Search for the cell housing the specified text and yield its [x, y] center coordinate. 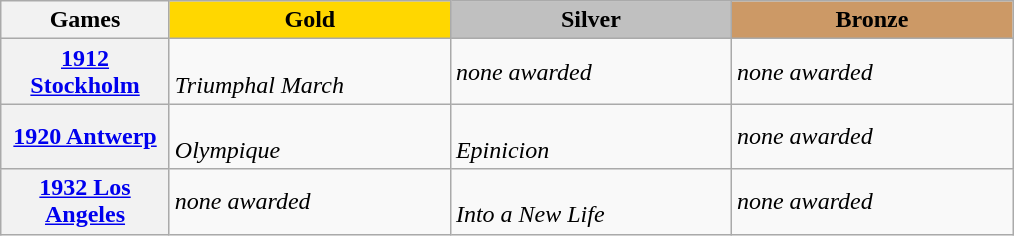
Olympique [310, 136]
1932 Los Angeles [86, 202]
Into a New Life [590, 202]
1912 Stockholm [86, 72]
Silver [590, 20]
Epinicion [590, 136]
Gold [310, 20]
1920 Antwerp [86, 136]
Triumphal March [310, 72]
Bronze [872, 20]
Games [86, 20]
